Detect which cell encompasses the target text, then output its (x, y) center coordinate. 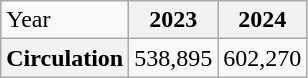
602,270 (262, 58)
Year (65, 20)
Circulation (65, 58)
538,895 (174, 58)
2023 (174, 20)
2024 (262, 20)
